Identify which cell holds the provided text, then report its [x, y] central coordinate. 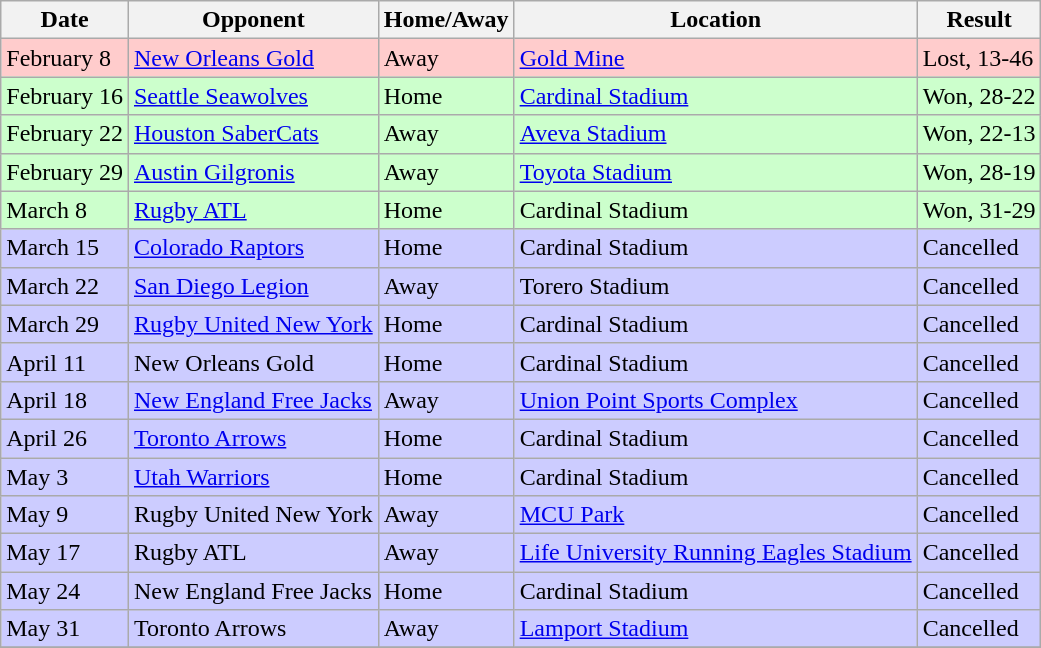
March 22 [65, 286]
Location [716, 20]
February 16 [65, 96]
May 31 [65, 629]
Union Point Sports Complex [716, 400]
Utah Warriors [253, 477]
Colorado Raptors [253, 248]
Torero Stadium [716, 286]
February 29 [65, 172]
Won, 28-22 [979, 96]
Austin Gilgronis [253, 172]
February 8 [65, 58]
Seattle Seawolves [253, 96]
May 24 [65, 591]
April 26 [65, 438]
Life University Running Eagles Stadium [716, 553]
Won, 28-19 [979, 172]
May 9 [65, 515]
March 15 [65, 248]
March 29 [65, 324]
April 18 [65, 400]
March 8 [65, 210]
Won, 31-29 [979, 210]
April 11 [65, 362]
Aveva Stadium [716, 134]
Lost, 13-46 [979, 58]
May 17 [65, 553]
May 3 [65, 477]
Toyota Stadium [716, 172]
Gold Mine [716, 58]
Lamport Stadium [716, 629]
Opponent [253, 20]
February 22 [65, 134]
San Diego Legion [253, 286]
Result [979, 20]
Houston SaberCats [253, 134]
MCU Park [716, 515]
Date [65, 20]
Won, 22-13 [979, 134]
Home/Away [446, 20]
